Capture the cell that displays the provided text and extract its [x, y] central coordinate. 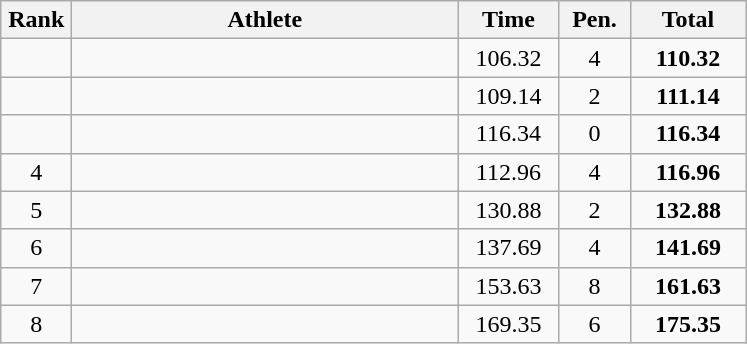
109.14 [508, 96]
Pen. [594, 20]
161.63 [688, 286]
Athlete [265, 20]
7 [36, 286]
Time [508, 20]
116.96 [688, 172]
141.69 [688, 248]
153.63 [508, 286]
Rank [36, 20]
112.96 [508, 172]
132.88 [688, 210]
175.35 [688, 324]
137.69 [508, 248]
Total [688, 20]
106.32 [508, 58]
169.35 [508, 324]
110.32 [688, 58]
0 [594, 134]
5 [36, 210]
130.88 [508, 210]
111.14 [688, 96]
